Detect which cell encompasses the target text, then output its [X, Y] center coordinate. 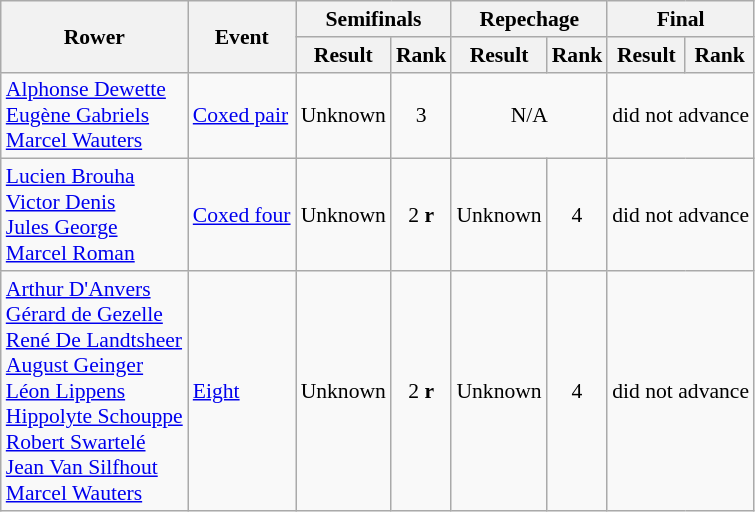
Semifinals [374, 19]
Coxed pair [242, 116]
Eight [242, 391]
N/A [529, 116]
Lucien Brouha Victor Denis Jules George Marcel Roman [94, 215]
Rower [94, 36]
3 [422, 116]
Alphonse Dewette Eugène Gabriels Marcel Wauters [94, 116]
Repechage [529, 19]
Coxed four [242, 215]
Arthur D'Anvers Gérard de Gezelle René De Landtsheer August Geinger Léon Lippens Hippolyte Schouppe Robert Swartelé Jean Van Silfhout Marcel Wauters [94, 391]
Final [680, 19]
Event [242, 36]
